Pinpoint the cell where the given text exists, returning its (X, Y) midpoint coordinate. 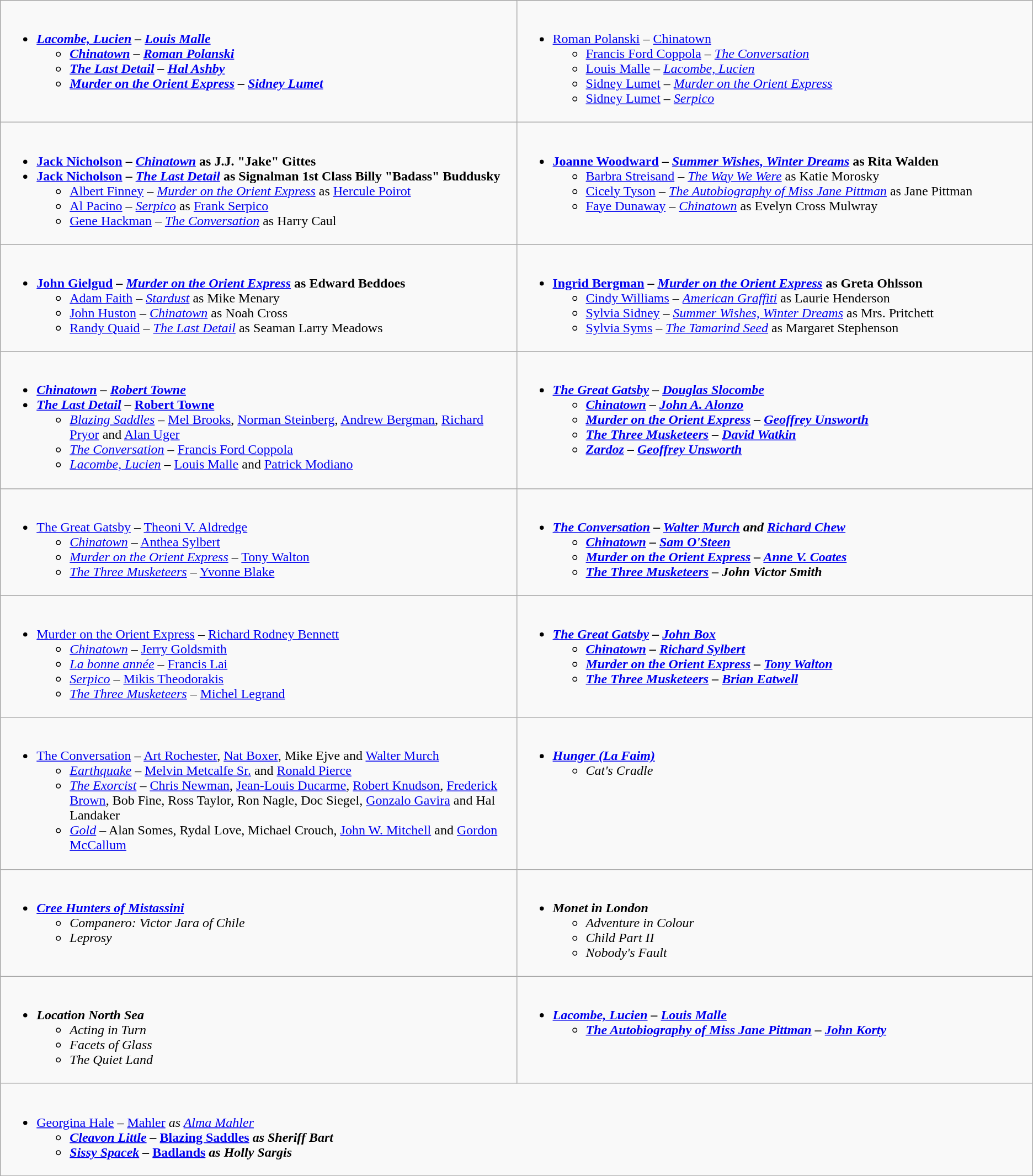
Lacombe, Lucien – Louis MalleChinatown – Roman PolanskiThe Last Detail – Hal AshbyMurder on the Orient Express – Sidney Lumet (258, 62)
Lacombe, Lucien – Louis MalleThe Autobiography of Miss Jane Pittman – John Korty (775, 1030)
Georgina Hale – Mahler as Alma MahlerCleavon Little – Blazing Saddles as Sheriff BartSissy Spacek – Badlands as Holly Sargis (516, 1129)
Monet in LondonAdventure in ColourChild Part IINobody's Fault (775, 923)
Cree Hunters of MistassiniCompanero: Victor Jara of ChileLeprosy (258, 923)
Location North SeaActing in TurnFacets of GlassThe Quiet Land (258, 1030)
The Great Gatsby – Theoni V. AldredgeChinatown – Anthea SylbertMurder on the Orient Express – Tony WaltonThe Three Musketeers – Yvonne Blake (258, 542)
The Great Gatsby – John BoxChinatown – Richard SylbertMurder on the Orient Express – Tony WaltonThe Three Musketeers – Brian Eatwell (775, 657)
Hunger (La Faim)Cat's Cradle (775, 794)
